Pinpoint the cell where the given text exists, returning its [x, y] midpoint coordinate. 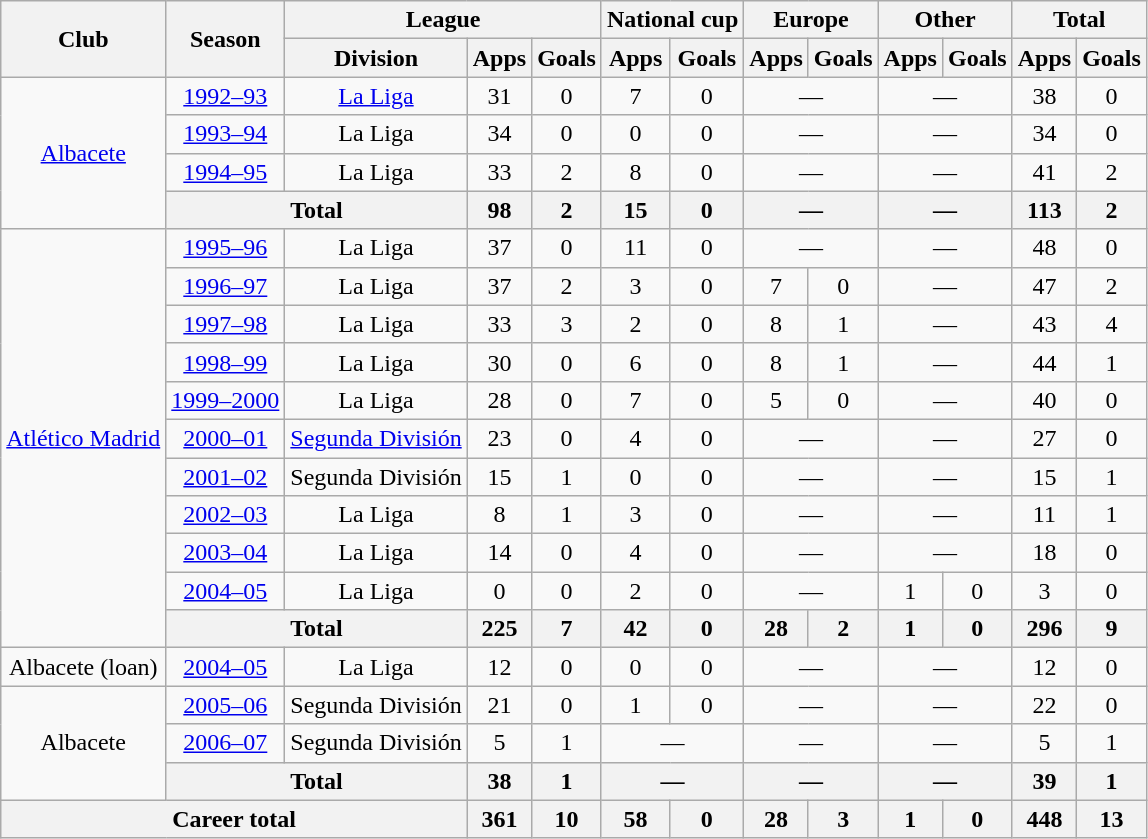
43 [1044, 324]
10 [567, 819]
1997–98 [226, 324]
9 [1112, 629]
Other [945, 20]
Season [226, 39]
41 [1044, 172]
6 [635, 362]
30 [499, 362]
1993–94 [226, 134]
Club [84, 39]
1994–95 [226, 172]
361 [499, 819]
23 [499, 438]
2003–04 [226, 553]
2001–02 [226, 477]
1996–97 [226, 286]
Career total [234, 819]
2005–06 [226, 705]
47 [1044, 286]
18 [1044, 553]
14 [499, 553]
296 [1044, 629]
98 [499, 210]
National cup [672, 20]
21 [499, 705]
113 [1044, 210]
39 [1044, 781]
22 [1044, 705]
42 [635, 629]
44 [1044, 362]
Atlético Madrid [84, 438]
1998–99 [226, 362]
1999–2000 [226, 400]
448 [1044, 819]
2006–07 [226, 743]
31 [499, 96]
Albacete (loan) [84, 667]
225 [499, 629]
58 [635, 819]
Division [376, 58]
1992–93 [226, 96]
2002–03 [226, 515]
Europe [811, 20]
40 [1044, 400]
2000–01 [226, 438]
1995–96 [226, 248]
13 [1112, 819]
48 [1044, 248]
27 [1044, 438]
League [444, 20]
